Search for the cell housing the specified text and yield its (x, y) center coordinate. 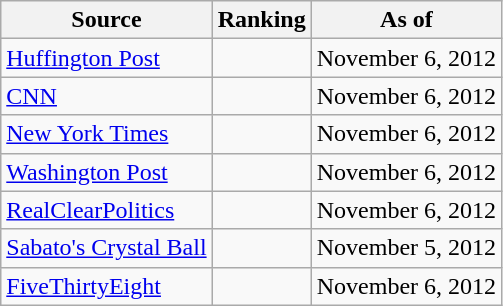
Huffington Post (106, 58)
As of (406, 20)
FiveThirtyEight (106, 286)
New York Times (106, 134)
November 5, 2012 (406, 248)
CNN (106, 96)
RealClearPolitics (106, 210)
Ranking (262, 20)
Washington Post (106, 172)
Sabato's Crystal Ball (106, 248)
Source (106, 20)
